Determine the (X, Y) coordinate at the center of the cell enclosing the given text.  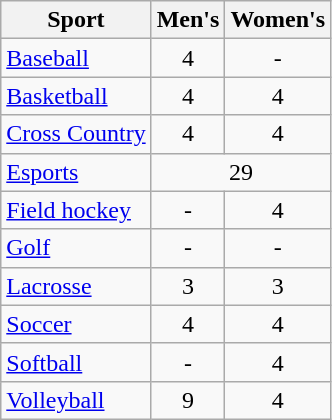
Men's (188, 20)
Field hockey (76, 210)
Softball (76, 362)
29 (240, 172)
Lacrosse (76, 286)
Baseball (76, 58)
Golf (76, 248)
9 (188, 400)
Women's (278, 20)
Basketball (76, 96)
Sport (76, 20)
Volleyball (76, 400)
Esports (76, 172)
Cross Country (76, 134)
Soccer (76, 324)
